From the cell containing the given text, extract its center point as (X, Y) coordinate. 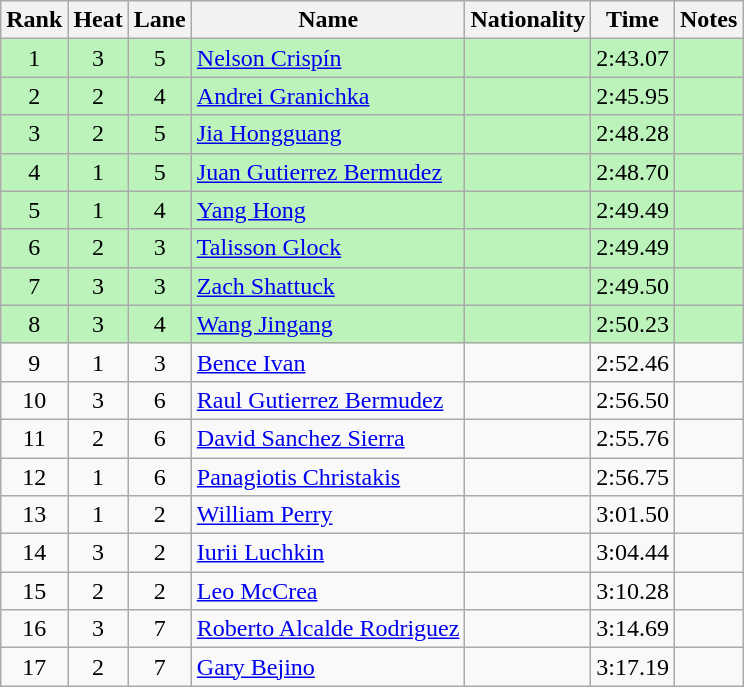
Leo McCrea (328, 591)
Nelson Crispín (328, 58)
Juan Gutierrez Bermudez (328, 172)
Gary Bejino (328, 667)
11 (34, 438)
2:48.28 (633, 134)
14 (34, 553)
Heat (98, 20)
2:56.75 (633, 477)
8 (34, 324)
Yang Hong (328, 210)
Roberto Alcalde Rodriguez (328, 629)
13 (34, 515)
Notes (708, 20)
2:48.70 (633, 172)
Name (328, 20)
Time (633, 20)
3:17.19 (633, 667)
William Perry (328, 515)
Nationality (528, 20)
Jia Hongguang (328, 134)
Zach Shattuck (328, 286)
2:43.07 (633, 58)
3:14.69 (633, 629)
9 (34, 362)
10 (34, 400)
Andrei Granichka (328, 96)
3:10.28 (633, 591)
3:04.44 (633, 553)
Lane (160, 20)
Wang Jingang (328, 324)
17 (34, 667)
Talisson Glock (328, 248)
2:52.46 (633, 362)
12 (34, 477)
Rank (34, 20)
16 (34, 629)
2:55.76 (633, 438)
Raul Gutierrez Bermudez (328, 400)
2:49.50 (633, 286)
3:01.50 (633, 515)
15 (34, 591)
Bence Ivan (328, 362)
Iurii Luchkin (328, 553)
2:45.95 (633, 96)
Panagiotis Christakis (328, 477)
David Sanchez Sierra (328, 438)
2:56.50 (633, 400)
2:50.23 (633, 324)
